Return (x, y) of the center of cell containing provided text 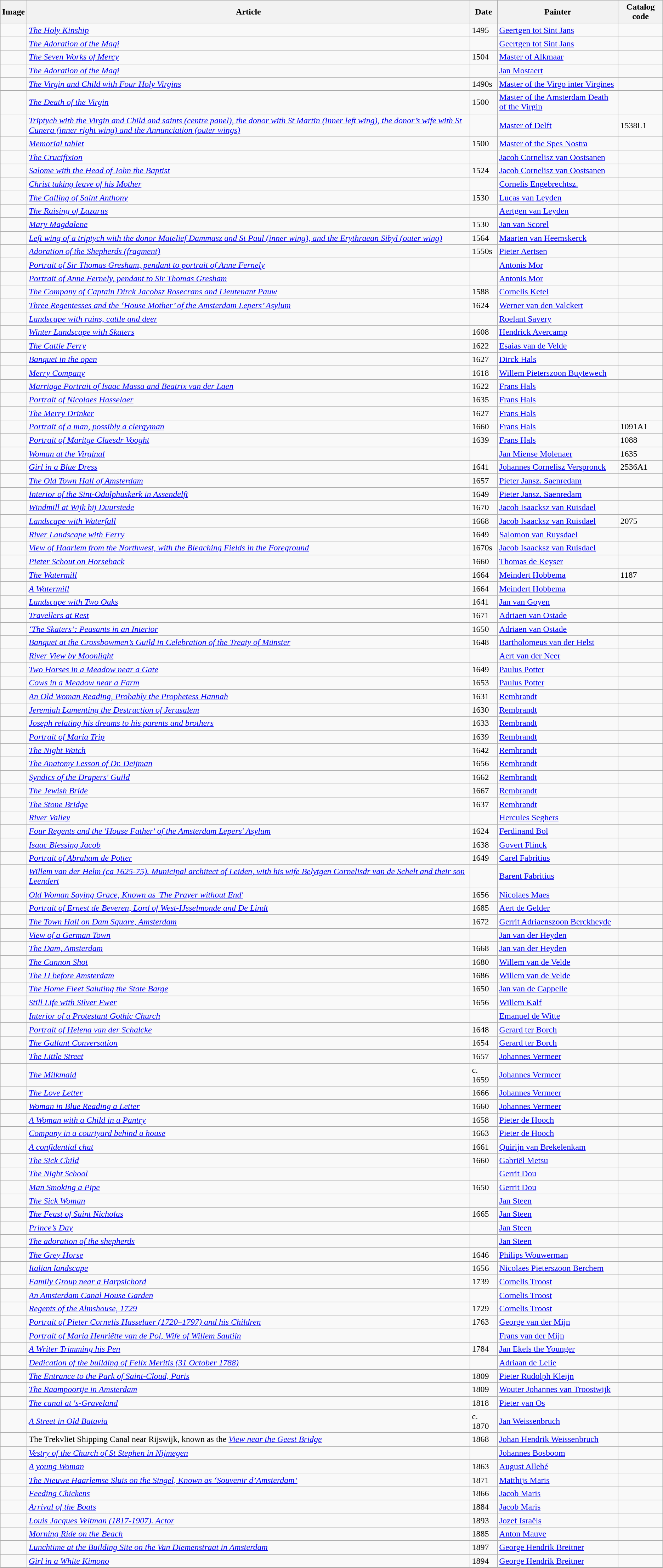
1631 (484, 696)
‘The Skaters’: Peasants in an Interior (249, 629)
Four Regents and the 'House Father' of the Amsterdam Lepers' Asylum (249, 831)
1868 (484, 1439)
The Dam, Amsterdam (249, 949)
1088 (640, 440)
Christ taking leave of his Mother (249, 184)
Woman in Blue Reading a Letter (249, 1106)
Jan van Scorel (558, 225)
1663 (484, 1133)
The Crucifixion (249, 157)
Syndics of the Drapers' Guild (249, 777)
Willem Kalf (558, 1002)
Louis Jacques Veltman (1817-1907). Actor (249, 1521)
Ferdinand Bol (558, 831)
1866 (484, 1493)
Portrait of Ernest de Beveren, Lord of West-IJsselmonde and De Lindt (249, 908)
Joseph relating his dreams to his parents and brothers (249, 723)
Man Smoking a Pipe (249, 1187)
Banquet in the open (249, 359)
Jan Weissenbruch (558, 1421)
The Love Letter (249, 1093)
An Old Woman Reading, Probably the Prophetess Hannah (249, 696)
Portrait of Maria Trip (249, 737)
Painter (558, 12)
Interior of a Protestant Gothic Church (249, 1016)
Family Group near a Harpsichord (249, 1281)
Quirijn van Brekelenkam (558, 1147)
Portrait of Abraham de Potter (249, 858)
2536A1 (640, 467)
Govert Flinck (558, 845)
River Landscape with Ferry (249, 534)
2075 (640, 521)
The IJ before Amsterdam (249, 975)
A Street in Old Batavia (249, 1421)
Philips Wouwerman (558, 1255)
River View by Moonlight (249, 656)
1897 (484, 1547)
Lunchtime at the Building Site on the Van Diemenstraat in Amsterdam (249, 1547)
Pieter Rudolph Kleijn (558, 1376)
1670 (484, 508)
View of a German Town (249, 935)
Jan Mostaert (558, 70)
Portrait of Maritge Claesdr Vooght (249, 440)
Emanuel de Witte (558, 1016)
1670s (484, 548)
Cows in a Meadow near a Farm (249, 683)
The Stone Bridge (249, 804)
Memorial tablet (249, 143)
Frans van der Mijn (558, 1336)
1091A1 (640, 427)
The Night School (249, 1174)
Company in a courtyard behind a house (249, 1133)
1885 (484, 1534)
Portrait of Maria Henriëtte van de Pol, Wife of Willem Sautijn (249, 1336)
The Gallant Conversation (249, 1043)
A young Woman (249, 1466)
Jan Miense Molenaer (558, 454)
1654 (484, 1043)
The Grey Horse (249, 1255)
George van der Mijn (558, 1322)
Esaias van de Velde (558, 346)
1495 (484, 30)
Bartholomeus van der Helst (558, 643)
Pieter Aertsen (558, 251)
Arrival of the Boats (249, 1507)
Article (249, 12)
Portrait of Sir Thomas Gresham, pendant to portrait of Anne Fernely (249, 265)
Salome with the Head of John the Baptist (249, 170)
Portrait of Anne Fernely, pendant to Sir Thomas Gresham (249, 278)
1658 (484, 1120)
The Death of the Virgin (249, 102)
The Calling of Saint Anthony (249, 197)
1564 (484, 238)
Pieter Schout on Horseback (249, 561)
1662 (484, 777)
The Entrance to the Park of Saint-Cloud, Paris (249, 1376)
Still Life with Silver Ewer (249, 1002)
Banquet at the Crossbowmen’s Guild in Celebration of the Treaty of Münster (249, 643)
1490s (484, 84)
The Seven Works of Mercy (249, 57)
Image (13, 12)
1642 (484, 750)
Adriaan de Lelie (558, 1363)
Mary Magdalene (249, 225)
The Sick Woman (249, 1201)
Aert de Gelder (558, 908)
Vestry of the Church of St Stephen in Nijmegen (249, 1453)
1653 (484, 683)
Master of the Amsterdam Death of the Virgin (558, 102)
Johan Hendrik Weissenbruch (558, 1439)
The Little Street (249, 1056)
Portrait of Nicolaes Hasselaer (249, 400)
The Company of Captain Dirck Jacobsz Rosecrans and Lieutenant Pauw (249, 292)
Maarten van Heemskerck (558, 238)
1588 (484, 292)
Italian landscape (249, 1268)
Jan Ekels the Younger (558, 1349)
1630 (484, 710)
Landscape with ruins, cattle and deer (249, 319)
1894 (484, 1561)
1504 (484, 57)
Thomas de Keyser (558, 561)
Isaac Blessing Jacob (249, 845)
Matthijs Maris (558, 1480)
Nicolaes Maes (558, 895)
1686 (484, 975)
Catalog code (640, 12)
Johannes Bosboom (558, 1453)
1685 (484, 908)
1666 (484, 1093)
The Merry Drinker (249, 413)
Roelant Savery (558, 319)
Cornelis Ketel (558, 292)
Portrait of a man, possibly a clergyman (249, 427)
August Allebé (558, 1466)
1646 (484, 1255)
Portrait of Helena van der Schalcke (249, 1029)
Salomon van Ruysdael (558, 534)
Jeremiah Lamenting the Destruction of Jerusalem (249, 710)
The Home Fleet Saluting the State Barge (249, 989)
The Raampoortje in Amsterdam (249, 1389)
The Virgin and Child with Four Holy Virgins (249, 84)
Nicolaes Pieterszoon Berchem (558, 1268)
1538L1 (640, 125)
Three Regentesses and the ‘House Mother’ of the Amsterdam Lepers’ Asylum (249, 305)
Feeding Chickens (249, 1493)
1784 (484, 1349)
1818 (484, 1403)
An Amsterdam Canal House Garden (249, 1295)
Date (484, 12)
Morning Ride on the Beach (249, 1534)
Master of the Spes Nostra (558, 143)
1672 (484, 922)
Dirck Hals (558, 359)
Jozef Israëls (558, 1521)
Landscape with Waterfall (249, 521)
The Feast of Saint Nicholas (249, 1214)
1633 (484, 723)
Jan van de Cappelle (558, 989)
1884 (484, 1507)
The Holy Kinship (249, 30)
Aertgen van Leyden (558, 211)
1671 (484, 615)
1763 (484, 1322)
1638 (484, 845)
Aert van der Neer (558, 656)
1608 (484, 332)
1729 (484, 1309)
The Cattle Ferry (249, 346)
The Trekvliet Shipping Canal near Rijswijk, known as the View near the Geest Bridge (249, 1439)
Gabriël Metsu (558, 1160)
Girl in a White Kimono (249, 1561)
Willem Pieterszoon Buytewech (558, 373)
View of Haarlem from the Northwest, with the Bleaching Fields in the Foreground (249, 548)
Carel Fabritius (558, 858)
c. 1870 (484, 1421)
Regents of the Almshouse, 1729 (249, 1309)
A Watermill (249, 588)
Interior of the Sint-Odulphuskerk in Assendelft (249, 494)
Prince’s Day (249, 1228)
Dedication of the building of Felix Meritis (31 October 1788) (249, 1363)
1667 (484, 791)
Wouter Johannes van Troostwijk (558, 1389)
Willem van der Helm (ca 1625-75). Municipal architect of Leiden, with his wife Belytgen Cornelisdr van de Schelt and their son Leendert (249, 876)
Windmill at Wijk bij Duurstede (249, 508)
Lucas van Leyden (558, 197)
Hercules Seghers (558, 817)
1618 (484, 373)
The Raising of Lazarus (249, 211)
Johannes Cornelisz Verspronck (558, 467)
1550s (484, 251)
Anton Mauve (558, 1534)
The Jewish Bride (249, 791)
Pieter van Os (558, 1403)
Landscape with Two Oaks (249, 602)
A confidential chat (249, 1147)
The canal at 's-Graveland (249, 1403)
Gerrit Adriaenszoon Berckheyde (558, 922)
Jan van Goyen (558, 602)
The Sick Child (249, 1160)
Master of Alkmaar (558, 57)
A Woman with a Child in a Pantry (249, 1120)
Old Woman Saying Grace, Known as 'The Prayer without End' (249, 895)
1871 (484, 1480)
The Watermill (249, 575)
The Nieuwe Haarlemse Sluis on the Singel, Known as ‘Souvenir d’Amsterdam’ (249, 1480)
Woman at the Virginal (249, 454)
A Writer Trimming his Pen (249, 1349)
1863 (484, 1466)
1187 (640, 575)
The Old Town Hall of Amsterdam (249, 481)
The Anatomy Lesson of Dr. Deijman (249, 764)
Two Horses in a Meadow near a Gate (249, 669)
The Night Watch (249, 750)
1524 (484, 170)
The Cannon Shot (249, 962)
Adoration of the Shepherds (fragment) (249, 251)
Marriage Portrait of Isaac Massa and Beatrix van der Laen (249, 386)
Travellers at Rest (249, 615)
1680 (484, 962)
The adoration of the shepherds (249, 1241)
Master of Delft (558, 125)
Portrait of Pieter Cornelis Hasselaer (1720–1797) and his Children (249, 1322)
Master of the Virgo inter Virgines (558, 84)
1661 (484, 1147)
Girl in a Blue Dress (249, 467)
The Town Hall on Dam Square, Amsterdam (249, 922)
Werner van den Valckert (558, 305)
Merry Company (249, 373)
1893 (484, 1521)
Winter Landscape with Skaters (249, 332)
Barent Fabritius (558, 876)
c. 1659 (484, 1075)
1637 (484, 804)
Cornelis Engebrechtsz. (558, 184)
1665 (484, 1214)
1739 (484, 1281)
Left wing of a triptych with the donor Matelief Dammasz and St Paul (inner wing), and the Erythraean Sibyl (outer wing) (249, 238)
The Milkmaid (249, 1075)
River Valley (249, 817)
Hendrick Avercamp (558, 332)
